Locate the cell with the specified text and output its (x, y) center coordinate. 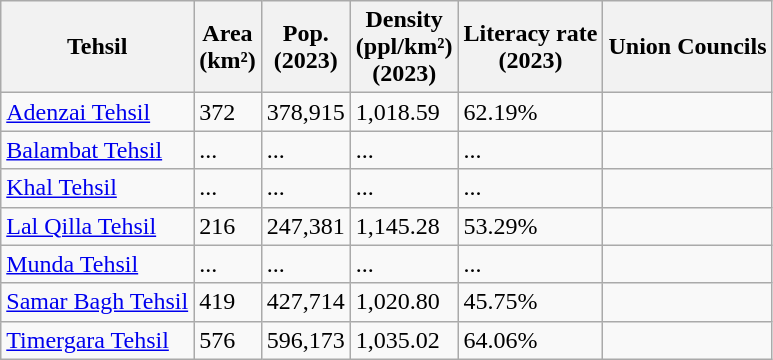
Area(km²) (228, 47)
1,020.80 (404, 302)
378,915 (306, 112)
45.75% (530, 302)
Lal Qilla Tehsil (98, 226)
53.29% (530, 226)
372 (228, 112)
576 (228, 340)
1,035.02 (404, 340)
596,173 (306, 340)
Union Councils (688, 47)
1,145.28 (404, 226)
Balambat Tehsil (98, 150)
Literacy rate(2023) (530, 47)
Adenzai Tehsil (98, 112)
427,714 (306, 302)
64.06% (530, 340)
216 (228, 226)
62.19% (530, 112)
Pop.(2023) (306, 47)
Khal Tehsil (98, 188)
Tehsil (98, 47)
247,381 (306, 226)
Density(ppl/km²)(2023) (404, 47)
Samar Bagh Tehsil (98, 302)
1,018.59 (404, 112)
Munda Tehsil (98, 264)
419 (228, 302)
Timergara Tehsil (98, 340)
